Provide the [x, y] coordinate of the cell's center where the given text is located.  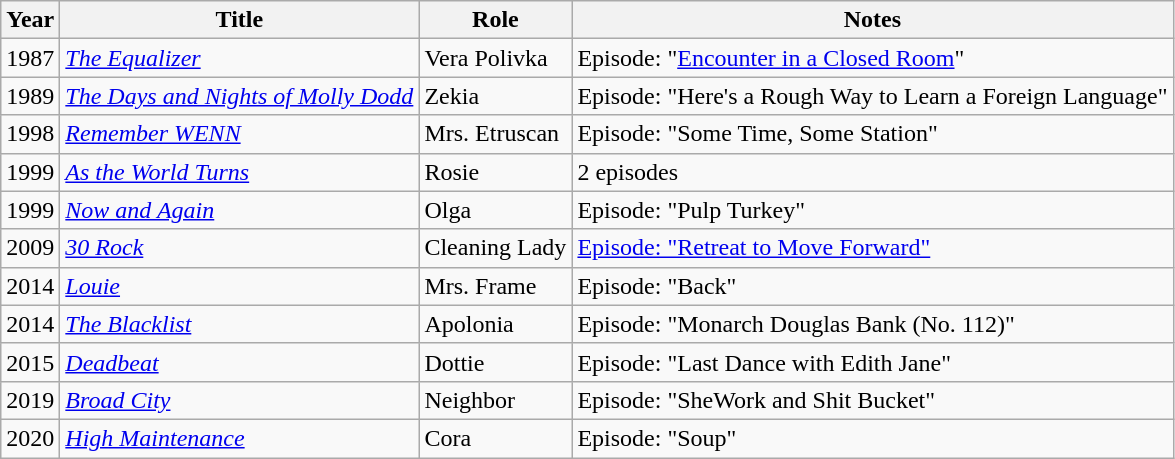
Cleaning Lady [496, 248]
Title [240, 20]
Episode: "Here's a Rough Way to Learn a Foreign Language" [872, 96]
Year [30, 20]
Role [496, 20]
Episode: "SheWork and Shit Bucket" [872, 400]
Cora [496, 438]
2 episodes [872, 172]
Episode: "Monarch Douglas Bank (No. 112)" [872, 324]
High Maintenance [240, 438]
1989 [30, 96]
Episode: "Soup" [872, 438]
Vera Polivka [496, 58]
Episode: "Last Dance with Edith Jane" [872, 362]
Rosie [496, 172]
Episode: "Some Time, Some Station" [872, 134]
Remember WENN [240, 134]
Episode: "Retreat to Move Forward" [872, 248]
Notes [872, 20]
Neighbor [496, 400]
Olga [496, 210]
Broad City [240, 400]
The Blacklist [240, 324]
Episode: "Back" [872, 286]
Zekia [496, 96]
2015 [30, 362]
Episode: "Encounter in a Closed Room" [872, 58]
Dottie [496, 362]
30 Rock [240, 248]
The Days and Nights of Molly Dodd [240, 96]
As the World Turns [240, 172]
Apolonia [496, 324]
1998 [30, 134]
Now and Again [240, 210]
2009 [30, 248]
Louie [240, 286]
2020 [30, 438]
The Equalizer [240, 58]
Deadbeat [240, 362]
1987 [30, 58]
Mrs. Frame [496, 286]
Episode: "Pulp Turkey" [872, 210]
Mrs. Etruscan [496, 134]
2019 [30, 400]
